Detect which cell encompasses the target text, then output its [X, Y] center coordinate. 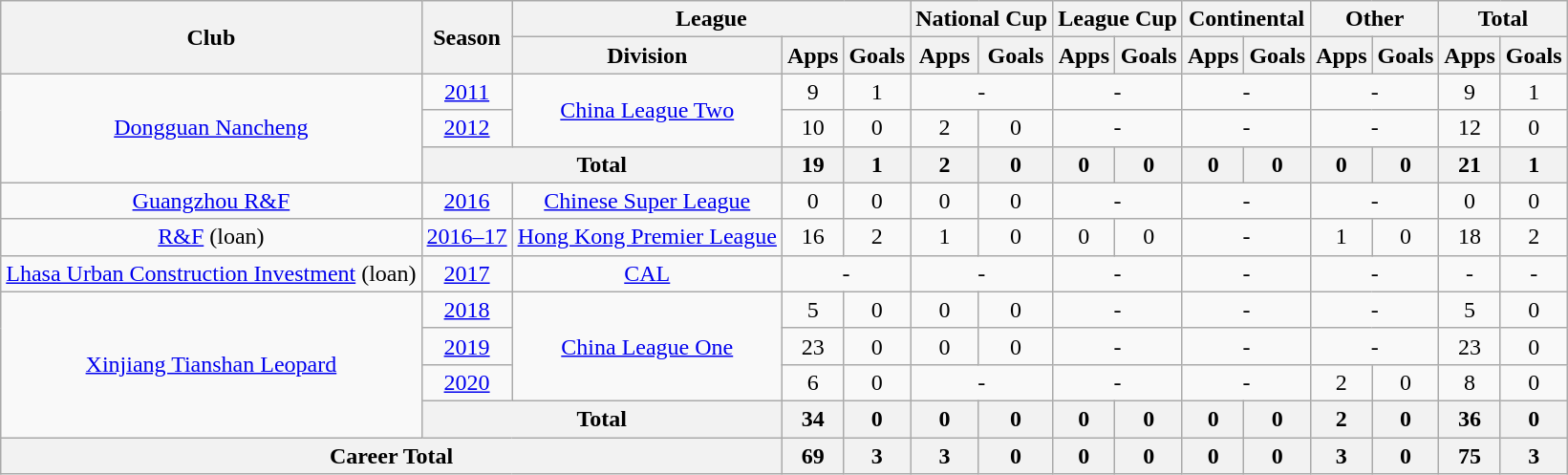
Continental [1246, 19]
Career Total [392, 456]
12 [1470, 128]
Other [1375, 19]
36 [1470, 419]
2011 [466, 92]
75 [1470, 456]
18 [1470, 237]
Club [211, 37]
Hong Kong Premier League [647, 237]
Season [466, 37]
21 [1470, 164]
2012 [466, 128]
10 [812, 128]
CAL [647, 273]
69 [812, 456]
League Cup [1118, 19]
Xinjiang Tianshan Leopard [211, 364]
National Cup [982, 19]
Division [647, 55]
Chinese Super League [647, 201]
China League One [647, 346]
34 [812, 419]
2018 [466, 310]
League [711, 19]
R&F (loan) [211, 237]
2017 [466, 273]
6 [812, 382]
19 [812, 164]
Lhasa Urban Construction Investment (loan) [211, 273]
China League Two [647, 110]
2020 [466, 382]
8 [1470, 382]
16 [812, 237]
2019 [466, 346]
Dongguan Nancheng [211, 128]
2016 [466, 201]
2016–17 [466, 237]
Guangzhou R&F [211, 201]
